Extract the (X, Y) coordinate from the center of the cell holding the provided text.  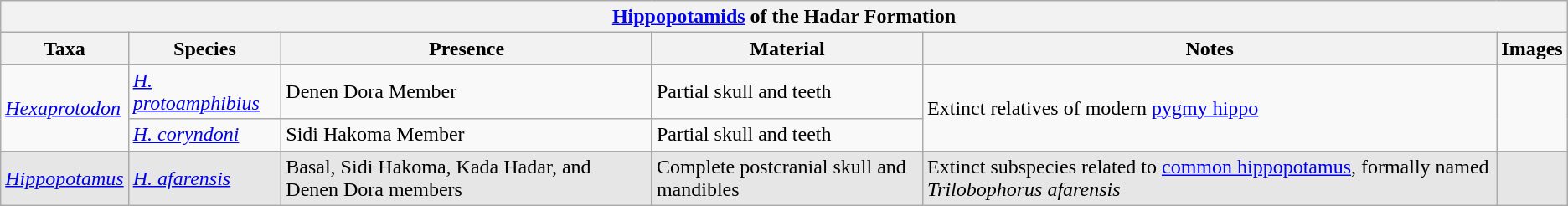
Notes (1210, 49)
Images (1532, 49)
Denen Dora Member (467, 92)
Species (204, 49)
H. protoamphibius (204, 92)
Sidi Hakoma Member (467, 135)
Extinct subspecies related to common hippopotamus, formally named Trilobophorus afarensis (1210, 178)
Hexaprotodon (64, 107)
Presence (467, 49)
Basal, Sidi Hakoma, Kada Hadar, and Denen Dora members (467, 178)
Extinct relatives of modern pygmy hippo (1210, 107)
H. afarensis (204, 178)
Hippopotamus (64, 178)
Hippopotamids of the Hadar Formation (784, 17)
Taxa (64, 49)
Material (787, 49)
Complete postcranial skull and mandibles (787, 178)
H. coryndoni (204, 135)
